For the text-containing cell, return its midpoint in [X, Y] coordinate format. 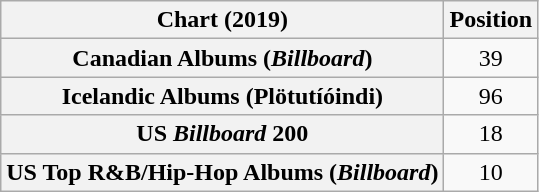
Position [491, 20]
Chart (2019) [222, 20]
10 [491, 172]
Icelandic Albums (Plötutíóindi) [222, 96]
US Top R&B/Hip-Hop Albums (Billboard) [222, 172]
US Billboard 200 [222, 134]
18 [491, 134]
39 [491, 58]
96 [491, 96]
Canadian Albums (Billboard) [222, 58]
